For the text-containing cell, return its midpoint in [x, y] coordinate format. 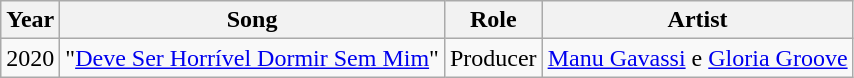
Artist [698, 20]
Year [30, 20]
2020 [30, 58]
Role [493, 20]
Manu Gavassi e Gloria Groove [698, 58]
Song [252, 20]
Producer [493, 58]
"Deve Ser Horrível Dormir Sem Mim" [252, 58]
